Output the [x, y] coordinate of the center of the cell containing the given text.  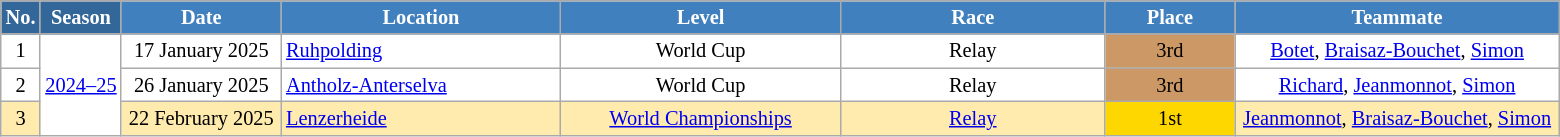
Botet, Braisaz-Bouchet, Simon [1398, 51]
17 January 2025 [201, 51]
Location [421, 17]
Teammate [1398, 17]
26 January 2025 [201, 85]
Place [1170, 17]
Lenzerheide [421, 118]
No. [21, 17]
2024–25 [80, 84]
1st [1170, 118]
Ruhpolding [421, 51]
Level [701, 17]
3 [21, 118]
2 [21, 85]
Race [972, 17]
22 February 2025 [201, 118]
World Championships [701, 118]
Richard, Jeanmonnot, Simon [1398, 85]
Date [201, 17]
Season [80, 17]
Jeanmonnot, Braisaz-Bouchet, Simon [1398, 118]
Antholz-Anterselva [421, 85]
1 [21, 51]
